Pinpoint the cell where the given text exists, returning its (x, y) midpoint coordinate. 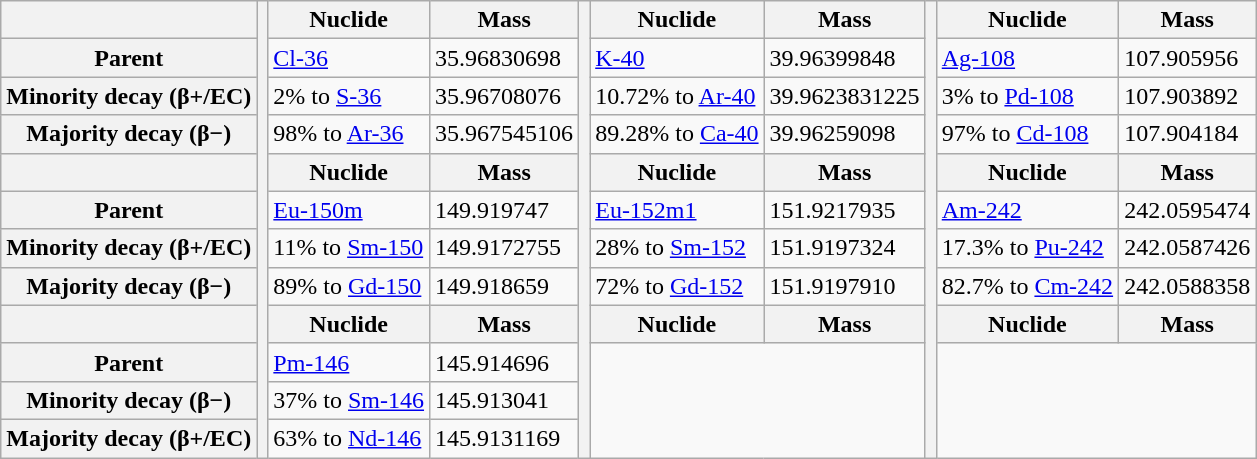
3% to Pd-108 (1027, 96)
11% to Sm-150 (349, 248)
K-40 (677, 58)
89.28% to Ca-40 (677, 134)
Am-242 (1027, 210)
149.919747 (504, 210)
Ag-108 (1027, 58)
17.3% to Pu-242 (1027, 248)
39.96399848 (844, 58)
Pm-146 (349, 362)
28% to Sm-152 (677, 248)
149.918659 (504, 286)
35.96830698 (504, 58)
39.9623831225 (844, 96)
Eu-152m1 (677, 210)
Eu-150m (349, 210)
145.913041 (504, 400)
107.905956 (1188, 58)
97% to Cd-108 (1027, 134)
151.9197324 (844, 248)
145.914696 (504, 362)
63% to Nd-146 (349, 438)
Cl-36 (349, 58)
35.96708076 (504, 96)
98% to Ar-36 (349, 134)
242.0587426 (1188, 248)
89% to Gd-150 (349, 286)
82.7% to Cm-242 (1027, 286)
37% to Sm-146 (349, 400)
145.9131169 (504, 438)
107.903892 (1188, 96)
151.9217935 (844, 210)
151.9197910 (844, 286)
107.904184 (1188, 134)
39.96259098 (844, 134)
72% to Gd-152 (677, 286)
149.9172755 (504, 248)
242.0588358 (1188, 286)
10.72% to Ar-40 (677, 96)
242.0595474 (1188, 210)
35.967545106 (504, 134)
Majority decay (β+/EC) (129, 438)
2% to S-36 (349, 96)
Minority decay (β−) (129, 400)
